Return (X, Y) of the center of cell containing provided text 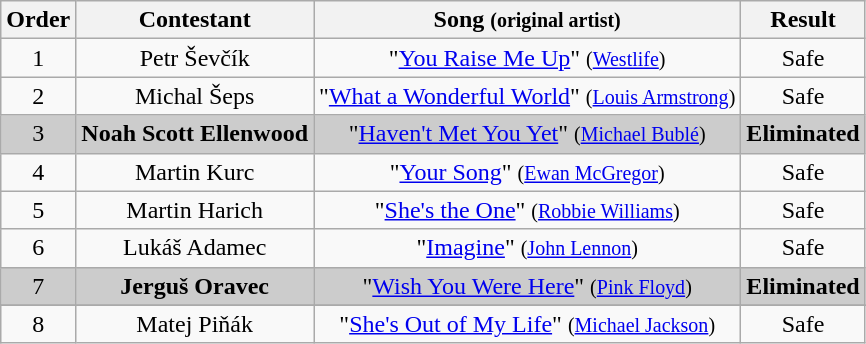
"What a Wonderful World" (Louis Armstrong) (528, 96)
Martin Harich (195, 210)
8 (38, 324)
Noah Scott Ellenwood (195, 134)
Martin Kurc (195, 172)
"You Raise Me Up" (Westlife) (528, 58)
"Imagine" (John Lennon) (528, 248)
Result (803, 20)
5 (38, 210)
Contestant (195, 20)
Lukáš Adamec (195, 248)
1 (38, 58)
4 (38, 172)
6 (38, 248)
Petr Ševčík (195, 58)
"She's the One" (Robbie Williams) (528, 210)
"Haven't Met You Yet" (Michael Bublé) (528, 134)
7 (38, 286)
Jerguš Oravec (195, 286)
2 (38, 96)
"Your Song" (Ewan McGregor) (528, 172)
3 (38, 134)
Michal Šeps (195, 96)
Matej Piňák (195, 324)
Order (38, 20)
"Wish You Were Here" (Pink Floyd) (528, 286)
Song (original artist) (528, 20)
"She's Out of My Life" (Michael Jackson) (528, 324)
